Search for the cell housing the specified text and yield its (x, y) center coordinate. 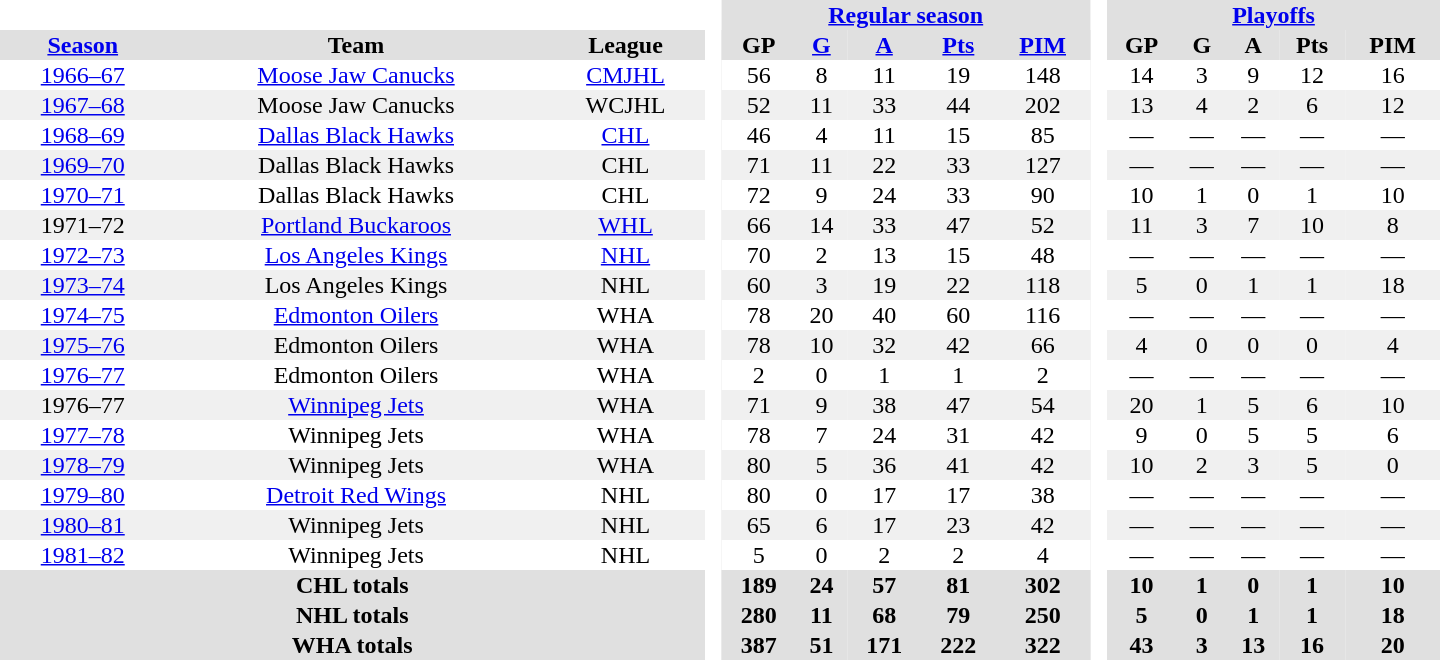
250 (1042, 615)
1981–82 (82, 555)
65 (759, 525)
CMJHL (626, 75)
League (626, 45)
Portland Buckaroos (356, 225)
41 (958, 465)
43 (1142, 645)
1978–79 (82, 465)
32 (884, 345)
127 (1042, 165)
Detroit Red Wings (356, 495)
81 (958, 585)
116 (1042, 315)
WHL (626, 225)
Season (82, 45)
70 (759, 255)
1970–71 (82, 195)
Team (356, 45)
WHA totals (352, 645)
68 (884, 615)
1968–69 (82, 135)
1973–74 (82, 285)
57 (884, 585)
79 (958, 615)
CHL totals (352, 585)
1972–73 (82, 255)
1979–80 (82, 495)
85 (1042, 135)
54 (1042, 405)
NHL totals (352, 615)
1971–72 (82, 225)
387 (759, 645)
Playoffs (1274, 15)
Regular season (906, 15)
56 (759, 75)
23 (958, 525)
322 (1042, 645)
1980–81 (82, 525)
222 (958, 645)
48 (1042, 255)
36 (884, 465)
1967–68 (82, 105)
118 (1042, 285)
40 (884, 315)
280 (759, 615)
1966–67 (82, 75)
148 (1042, 75)
WCJHL (626, 105)
1977–78 (82, 435)
171 (884, 645)
1974–75 (82, 315)
44 (958, 105)
51 (822, 645)
31 (958, 435)
202 (1042, 105)
189 (759, 585)
302 (1042, 585)
72 (759, 195)
1975–76 (82, 345)
1969–70 (82, 165)
46 (759, 135)
90 (1042, 195)
